Locate the cell with the specified text and output its (x, y) center coordinate. 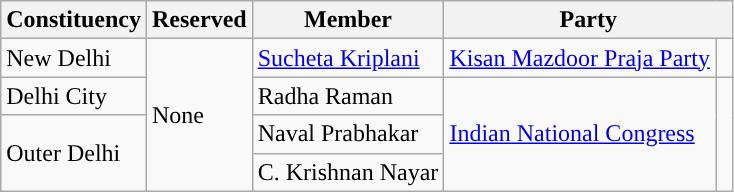
None (199, 115)
New Delhi (74, 58)
Constituency (74, 20)
Delhi City (74, 96)
Sucheta Kriplani (348, 58)
Outer Delhi (74, 153)
Member (348, 20)
C. Krishnan Nayar (348, 172)
Radha Raman (348, 96)
Party (588, 20)
Reserved (199, 20)
Indian National Congress (580, 134)
Naval Prabhakar (348, 134)
Kisan Mazdoor Praja Party (580, 58)
